Output the (X, Y) coordinate of the center of the cell containing the given text.  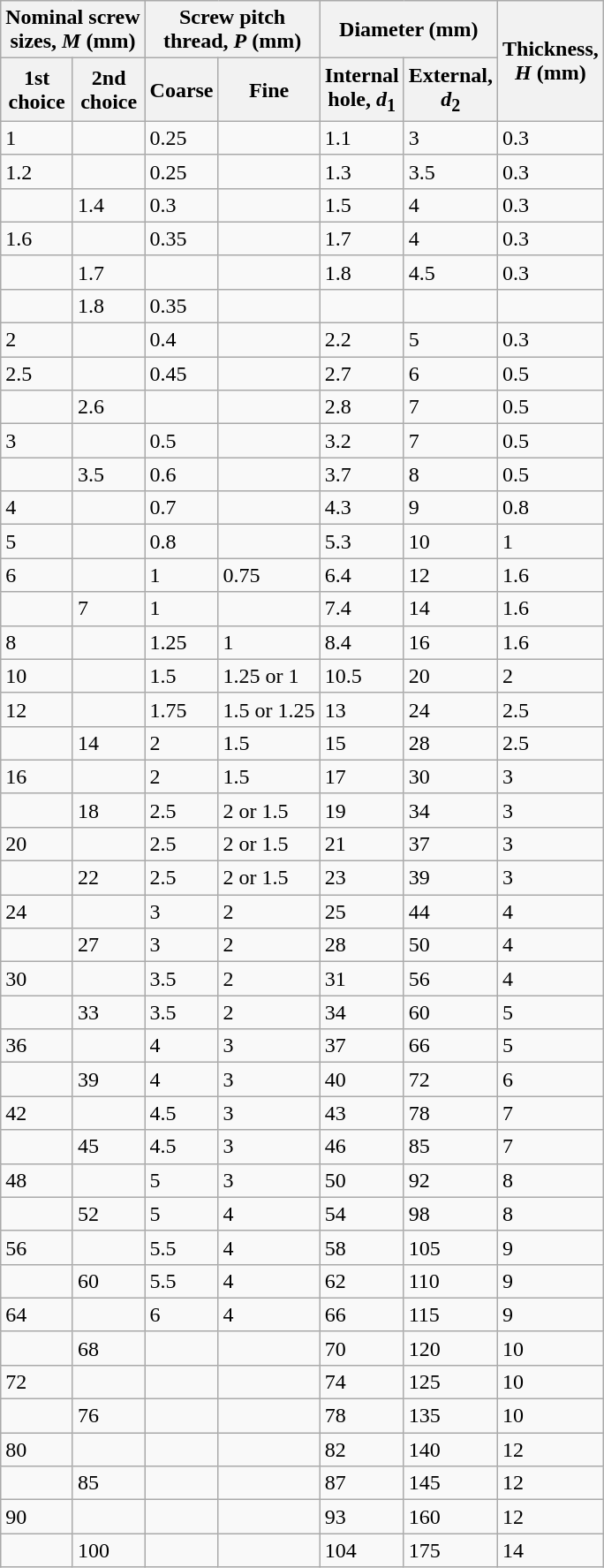
Nominal screwsizes, M (mm) (72, 30)
31 (362, 979)
1.5 or 1.25 (268, 709)
Diameter (mm) (408, 30)
1.1 (362, 138)
0.45 (182, 374)
7.4 (362, 609)
18 (109, 810)
27 (109, 945)
2.8 (362, 407)
54 (362, 1214)
1.75 (182, 709)
0.6 (182, 474)
36 (37, 1046)
105 (450, 1247)
76 (109, 1416)
140 (450, 1450)
3.7 (362, 474)
0.4 (182, 340)
98 (450, 1214)
Fine (268, 90)
17 (362, 776)
80 (37, 1450)
2.2 (362, 340)
23 (362, 878)
2.6 (109, 407)
0.75 (268, 575)
160 (450, 1517)
68 (109, 1348)
92 (450, 1180)
21 (362, 844)
3.2 (362, 441)
Thickness,H (mm) (551, 61)
87 (362, 1483)
115 (450, 1314)
82 (362, 1450)
46 (362, 1147)
2ndchoice (109, 90)
44 (450, 912)
5.3 (362, 542)
52 (109, 1214)
1.25 or 1 (268, 676)
110 (450, 1281)
64 (37, 1314)
62 (362, 1281)
93 (362, 1517)
13 (362, 709)
25 (362, 912)
120 (450, 1348)
Coarse (182, 90)
100 (109, 1550)
22 (109, 878)
0.7 (182, 508)
70 (362, 1348)
External,d2 (450, 90)
1.25 (182, 642)
43 (362, 1113)
90 (37, 1517)
48 (37, 1180)
175 (450, 1550)
6.4 (362, 575)
42 (37, 1113)
2.7 (362, 374)
145 (450, 1483)
15 (362, 743)
10.5 (362, 676)
1stchoice (37, 90)
Screw pitchthread, P (mm) (232, 30)
Internalhole, d1 (362, 90)
4.3 (362, 508)
135 (450, 1416)
74 (362, 1382)
104 (362, 1550)
33 (109, 1012)
40 (362, 1079)
125 (450, 1382)
1.2 (37, 171)
19 (362, 810)
45 (109, 1147)
1.4 (109, 205)
58 (362, 1247)
1.3 (362, 171)
8.4 (362, 642)
